Extract the (x, y) coordinate from the center of the cell holding the provided text.  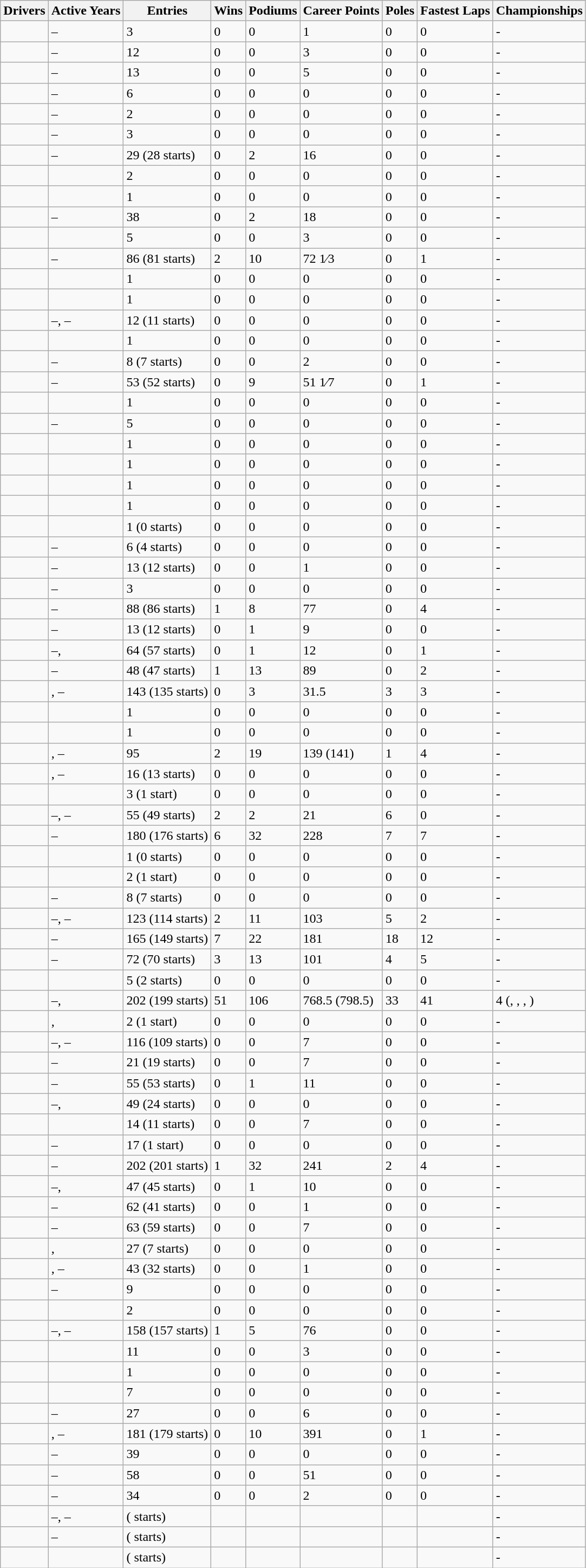
4 (, , , ) (539, 1001)
89 (341, 671)
47 (45 starts) (167, 1186)
43 (32 starts) (167, 1269)
27 (167, 1413)
Poles (400, 11)
Podiums (273, 11)
Active Years (86, 11)
21 (19 starts) (167, 1062)
Wins (229, 11)
202 (199 starts) (167, 1001)
22 (273, 939)
72 (70 starts) (167, 960)
Career Points (341, 11)
58 (167, 1475)
64 (57 starts) (167, 650)
123 (114 starts) (167, 918)
228 (341, 835)
76 (341, 1331)
31.5 (341, 691)
Fastest Laps (455, 11)
63 (59 starts) (167, 1227)
3 (1 start) (167, 794)
53 (52 starts) (167, 382)
139 (141) (341, 753)
16 (341, 155)
158 (157 starts) (167, 1331)
Entries (167, 11)
241 (341, 1165)
768.5 (798.5) (341, 1001)
19 (273, 753)
55 (49 starts) (167, 815)
181 (179 starts) (167, 1434)
8 (273, 609)
181 (341, 939)
55 (53 starts) (167, 1083)
103 (341, 918)
95 (167, 753)
106 (273, 1001)
77 (341, 609)
16 (13 starts) (167, 774)
48 (47 starts) (167, 671)
39 (167, 1454)
27 (7 starts) (167, 1248)
391 (341, 1434)
5 (2 starts) (167, 980)
17 (1 start) (167, 1145)
33 (400, 1001)
202 (201 starts) (167, 1165)
86 (81 starts) (167, 258)
Drivers (24, 11)
143 (135 starts) (167, 691)
21 (341, 815)
101 (341, 960)
6 (4 starts) (167, 547)
88 (86 starts) (167, 609)
Championships (539, 11)
12 (11 starts) (167, 320)
116 (109 starts) (167, 1042)
38 (167, 217)
34 (167, 1495)
49 (24 starts) (167, 1104)
51 1⁄7 (341, 382)
41 (455, 1001)
14 (11 starts) (167, 1124)
62 (41 starts) (167, 1207)
29 (28 starts) (167, 155)
72 1⁄3 (341, 258)
180 (176 starts) (167, 835)
165 (149 starts) (167, 939)
